Determine the [X, Y] coordinate at the center of the cell enclosing the given text.  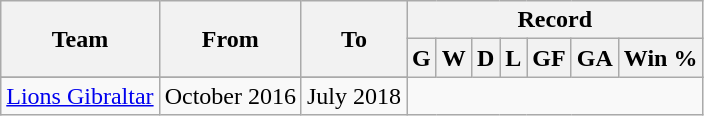
Lions Gibraltar [80, 96]
July 2018 [354, 96]
W [454, 58]
G [422, 58]
GF [549, 58]
Win % [660, 58]
GA [594, 58]
Record [555, 20]
D [485, 58]
October 2016 [230, 96]
L [514, 58]
From [230, 39]
To [354, 39]
Team [80, 39]
